Output the [X, Y] coordinate of the center of the cell containing the given text.  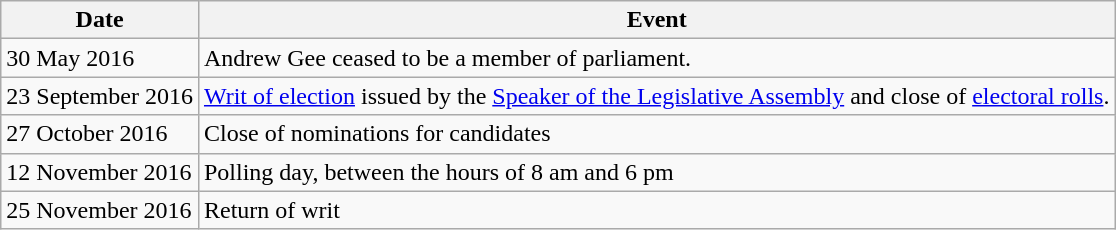
30 May 2016 [100, 58]
Polling day, between the hours of 8 am and 6 pm [656, 172]
12 November 2016 [100, 172]
Date [100, 20]
27 October 2016 [100, 134]
25 November 2016 [100, 210]
23 September 2016 [100, 96]
Close of nominations for candidates [656, 134]
Writ of election issued by the Speaker of the Legislative Assembly and close of electoral rolls. [656, 96]
Return of writ [656, 210]
Event [656, 20]
Andrew Gee ceased to be a member of parliament. [656, 58]
